Find where the given text appears and provide that cell's center as (x, y) coordinate. 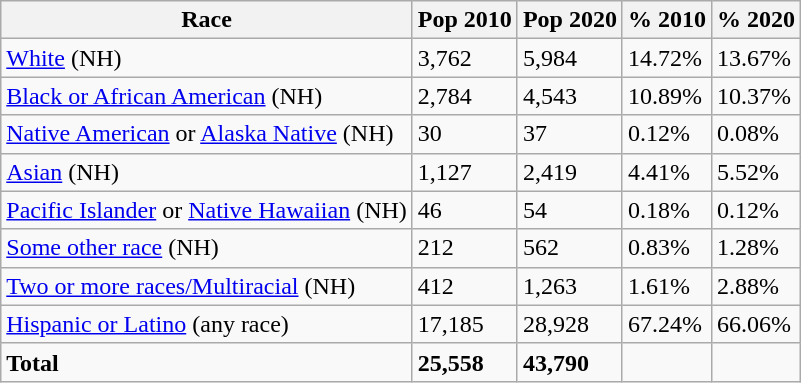
2.88% (756, 286)
5.52% (756, 172)
30 (464, 134)
Race (207, 20)
4,543 (570, 96)
0.83% (666, 248)
0.08% (756, 134)
28,928 (570, 324)
17,185 (464, 324)
212 (464, 248)
412 (464, 286)
37 (570, 134)
3,762 (464, 58)
25,558 (464, 362)
1,127 (464, 172)
10.89% (666, 96)
1.28% (756, 248)
46 (464, 210)
Pacific Islander or Native Hawaiian (NH) (207, 210)
13.67% (756, 58)
Pop 2020 (570, 20)
43,790 (570, 362)
10.37% (756, 96)
54 (570, 210)
66.06% (756, 324)
1,263 (570, 286)
White (NH) (207, 58)
5,984 (570, 58)
Total (207, 362)
Hispanic or Latino (any race) (207, 324)
Some other race (NH) (207, 248)
0.18% (666, 210)
1.61% (666, 286)
% 2010 (666, 20)
4.41% (666, 172)
562 (570, 248)
Pop 2010 (464, 20)
Native American or Alaska Native (NH) (207, 134)
67.24% (666, 324)
Asian (NH) (207, 172)
2,784 (464, 96)
Two or more races/Multiracial (NH) (207, 286)
14.72% (666, 58)
% 2020 (756, 20)
2,419 (570, 172)
Black or African American (NH) (207, 96)
